Pinpoint the cell where the given text exists, returning its (x, y) midpoint coordinate. 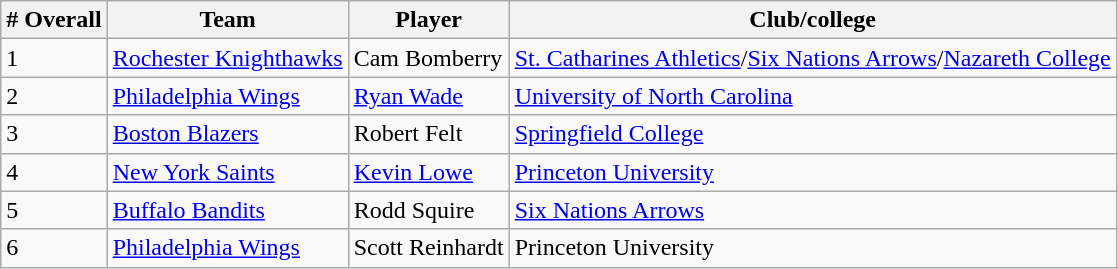
5 (54, 210)
Springfield College (812, 134)
Team (228, 20)
St. Catharines Athletics/Six Nations Arrows/Nazareth College (812, 58)
University of North Carolina (812, 96)
Rodd Squire (428, 210)
Boston Blazers (228, 134)
6 (54, 248)
Club/college (812, 20)
Cam Bomberry (428, 58)
Scott Reinhardt (428, 248)
3 (54, 134)
Buffalo Bandits (228, 210)
Kevin Lowe (428, 172)
4 (54, 172)
2 (54, 96)
New York Saints (228, 172)
# Overall (54, 20)
1 (54, 58)
Six Nations Arrows (812, 210)
Rochester Knighthawks (228, 58)
Robert Felt (428, 134)
Player (428, 20)
Ryan Wade (428, 96)
